Pinpoint the cell where the given text exists, returning its (x, y) midpoint coordinate. 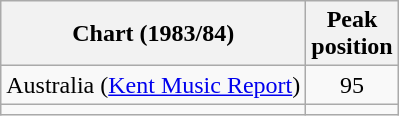
Chart (1983/84) (154, 34)
95 (352, 85)
Peakposition (352, 34)
Australia (Kent Music Report) (154, 85)
